Output the [x, y] coordinate of the center of the cell containing the given text.  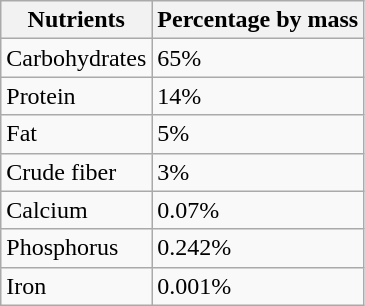
0.242% [258, 248]
3% [258, 172]
5% [258, 134]
Carbohydrates [76, 58]
Iron [76, 286]
Percentage by mass [258, 20]
Calcium [76, 210]
Crude fiber [76, 172]
Nutrients [76, 20]
Protein [76, 96]
Fat [76, 134]
0.001% [258, 286]
Phosphorus [76, 248]
65% [258, 58]
14% [258, 96]
0.07% [258, 210]
